From the cell containing the given text, extract its center point as (x, y) coordinate. 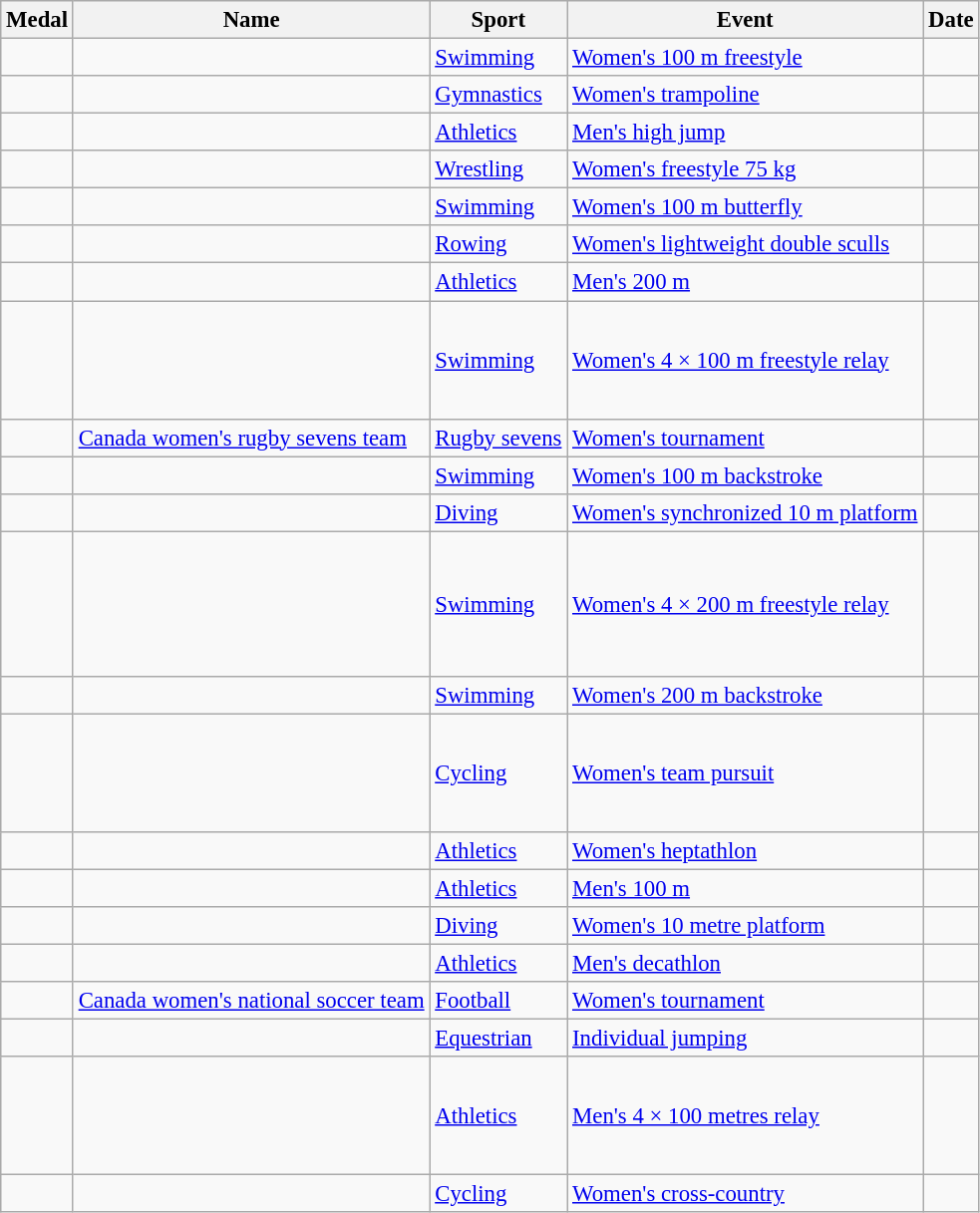
Women's 100 m freestyle (746, 58)
Event (746, 20)
Women's lightweight double sculls (746, 244)
Wrestling (498, 169)
Women's trampoline (746, 95)
Women's 100 m butterfly (746, 207)
Women's 200 m backstroke (746, 696)
Women's synchronized 10 m platform (746, 512)
Sport (498, 20)
Women's 4 × 200 m freestyle relay (746, 604)
Football (498, 1001)
Rowing (498, 244)
Men's decathlon (746, 964)
Men's 4 × 100 metres relay (746, 1116)
Canada women's rugby sevens team (251, 438)
Individual jumping (746, 1039)
Men's 200 m (746, 282)
Women's heptathlon (746, 851)
Canada women's national soccer team (251, 1001)
Women's team pursuit (746, 773)
Women's 10 metre platform (746, 926)
Rugby sevens (498, 438)
Equestrian (498, 1039)
Women's 100 m backstroke (746, 475)
Women's freestyle 75 kg (746, 169)
Date (951, 20)
Women's cross-country (746, 1194)
Men's 100 m (746, 888)
Name (251, 20)
Gymnastics (498, 95)
Men's high jump (746, 133)
Medal (38, 20)
Women's 4 × 100 m freestyle relay (746, 361)
